Determine the (x, y) coordinate at the center of the cell enclosing the given text.  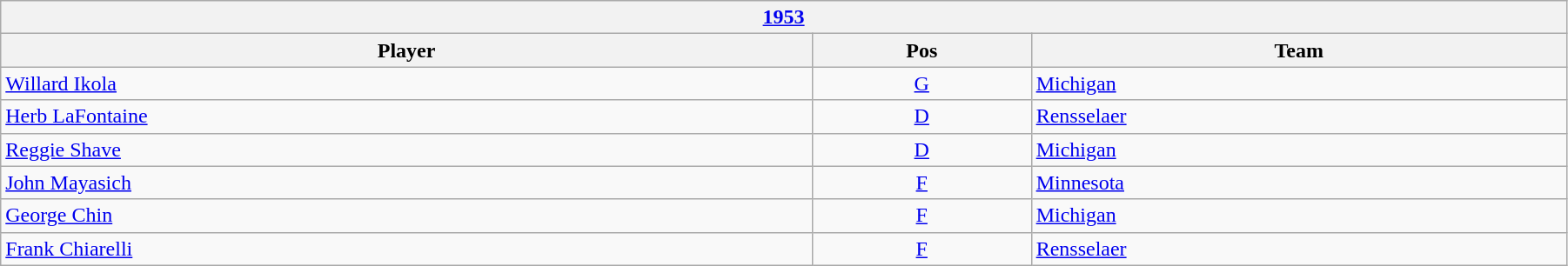
George Chin (407, 216)
John Mayasich (407, 183)
Frank Chiarelli (407, 249)
Herb LaFontaine (407, 116)
Team (1298, 50)
Reggie Shave (407, 150)
Player (407, 50)
Pos (921, 50)
1953 (784, 17)
Minnesota (1298, 183)
G (921, 83)
Willard Ikola (407, 83)
